Extract the [X, Y] coordinate from the center of the cell holding the provided text.  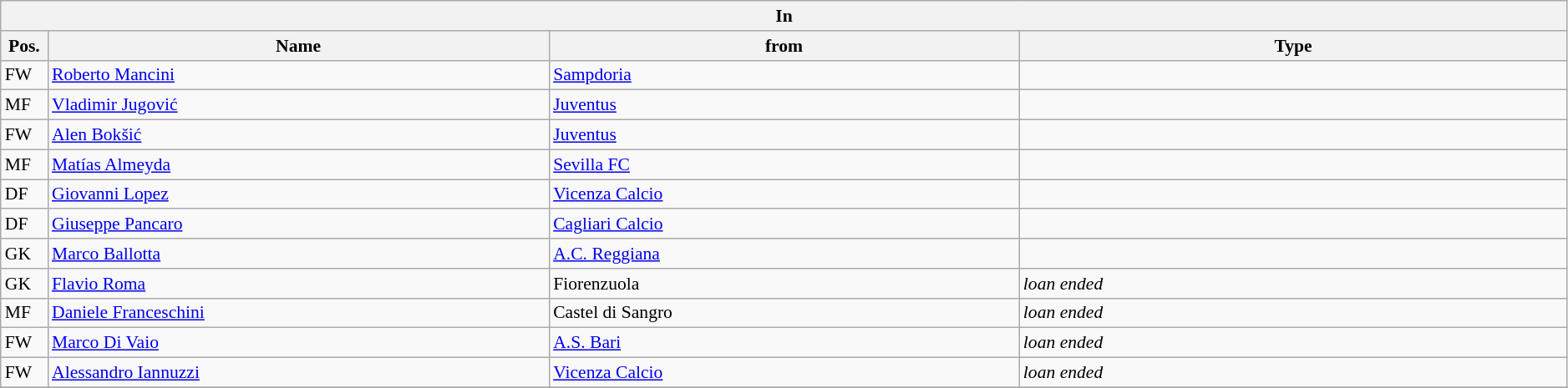
A.S. Bari [784, 343]
Sampdoria [784, 75]
In [784, 16]
Cagliari Calcio [784, 224]
Marco Ballotta [298, 254]
Name [298, 46]
Alen Bokšić [298, 135]
Vladimir Jugović [298, 105]
Alessandro Iannuzzi [298, 373]
A.C. Reggiana [784, 254]
Giuseppe Pancaro [298, 224]
Type [1293, 46]
Roberto Mancini [298, 75]
Flavio Roma [298, 284]
Castel di Sangro [784, 313]
Daniele Franceschini [298, 313]
from [784, 46]
Giovanni Lopez [298, 194]
Matías Almeyda [298, 164]
Fiorenzuola [784, 284]
Pos. [24, 46]
Sevilla FC [784, 164]
Marco Di Vaio [298, 343]
